Capture the cell that displays the provided text and extract its (x, y) central coordinate. 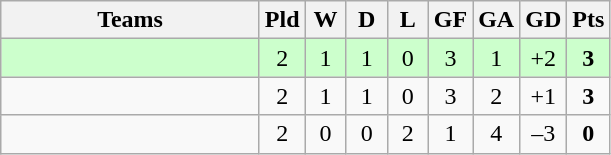
–3 (544, 134)
GA (496, 20)
D (366, 20)
GF (450, 20)
Teams (130, 20)
Pts (588, 20)
+1 (544, 96)
Pld (282, 20)
L (408, 20)
4 (496, 134)
W (326, 20)
+2 (544, 58)
GD (544, 20)
